Find where the given text appears and provide that cell's center as [X, Y] coordinate. 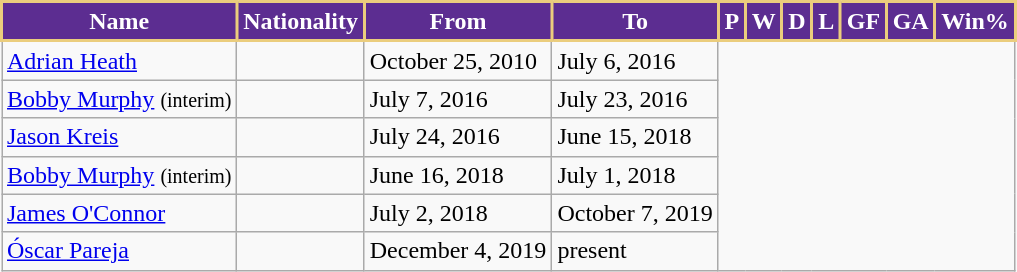
June 16, 2018 [458, 175]
July 1, 2018 [635, 175]
L [826, 22]
December 4, 2019 [458, 251]
October 7, 2019 [635, 213]
P [732, 22]
July 23, 2016 [635, 99]
From [458, 22]
Óscar Pareja [120, 251]
Nationality [300, 22]
James O'Connor [120, 213]
October 25, 2010 [458, 60]
July 6, 2016 [635, 60]
July 2, 2018 [458, 213]
GA [910, 22]
To [635, 22]
D [797, 22]
July 24, 2016 [458, 137]
GF [864, 22]
July 7, 2016 [458, 99]
Name [120, 22]
W [764, 22]
Adrian Heath [120, 60]
Win% [975, 22]
Jason Kreis [120, 137]
present [635, 251]
June 15, 2018 [635, 137]
